Output the (X, Y) coordinate of the center of the cell containing the given text.  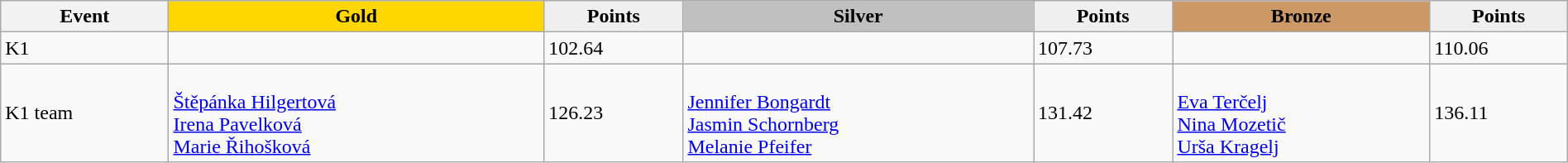
K1 team (84, 113)
107.73 (1103, 48)
Silver (858, 17)
Bronze (1302, 17)
126.23 (614, 113)
Jennifer BongardtJasmin SchornbergMelanie Pfeifer (858, 113)
Gold (356, 17)
110.06 (1499, 48)
K1 (84, 48)
Štěpánka HilgertováIrena PavelkováMarie Řihošková (356, 113)
136.11 (1499, 113)
Event (84, 17)
102.64 (614, 48)
Eva TerčeljNina MozetičUrša Kragelj (1302, 113)
131.42 (1103, 113)
